Determine the (X, Y) coordinate at the center of the cell enclosing the given text.  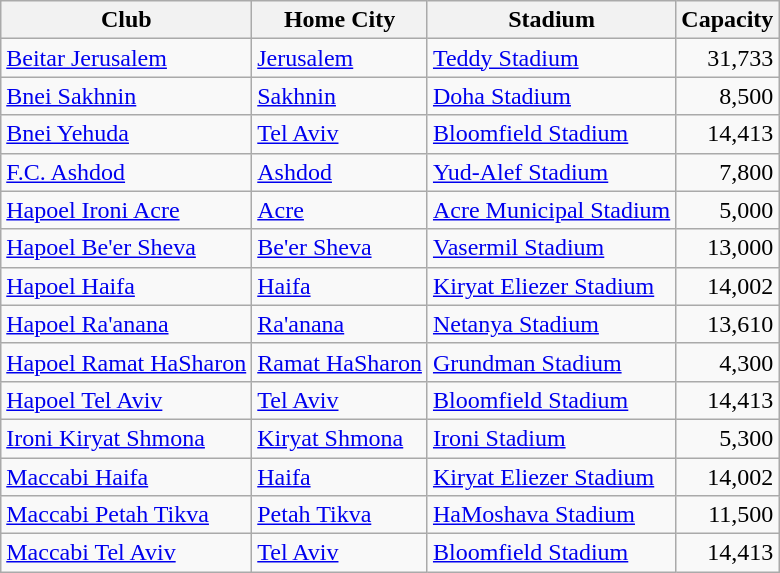
Ironi Kiryat Shmona (126, 438)
31,733 (728, 58)
Ra'anana (340, 324)
Stadium (551, 20)
Beitar Jerusalem (126, 58)
Be'er Sheva (340, 248)
8,500 (728, 96)
Ironi Stadium (551, 438)
Bnei Sakhnin (126, 96)
Jerusalem (340, 58)
Acre (340, 210)
Sakhnin (340, 96)
Capacity (728, 20)
Maccabi Petah Tikva (126, 515)
Hapoel Be'er Sheva (126, 248)
HaMoshava Stadium (551, 515)
7,800 (728, 172)
Netanya Stadium (551, 324)
Yud-Alef Stadium (551, 172)
Hapoel Ramat HaSharon (126, 362)
Ramat HaSharon (340, 362)
F.C. Ashdod (126, 172)
5,300 (728, 438)
5,000 (728, 210)
Hapoel Ironi Acre (126, 210)
Vasermil Stadium (551, 248)
Acre Municipal Stadium (551, 210)
Bnei Yehuda (126, 134)
Hapoel Ra'anana (126, 324)
Grundman Stadium (551, 362)
Doha Stadium (551, 96)
4,300 (728, 362)
11,500 (728, 515)
13,610 (728, 324)
Hapoel Haifa (126, 286)
Maccabi Haifa (126, 477)
Teddy Stadium (551, 58)
Maccabi Tel Aviv (126, 553)
13,000 (728, 248)
Club (126, 20)
Ashdod (340, 172)
Petah Tikva (340, 515)
Kiryat Shmona (340, 438)
Home City (340, 20)
Hapoel Tel Aviv (126, 400)
